Output the [X, Y] coordinate of the center of the cell containing the given text.  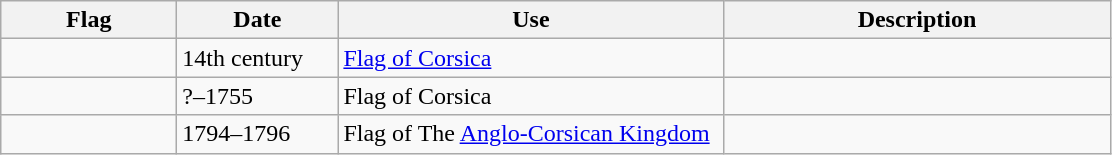
Description [917, 20]
Flag [89, 20]
1794–1796 [258, 134]
?–1755 [258, 96]
Use [531, 20]
14th century [258, 58]
Flag of The Anglo-Corsican Kingdom [531, 134]
Date [258, 20]
